Locate the cell with the specified text and output its (X, Y) center coordinate. 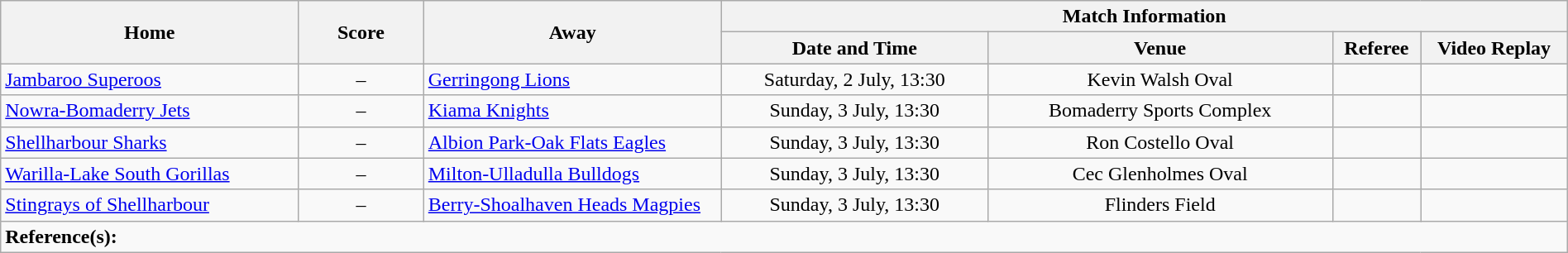
Cec Glenholmes Oval (1159, 174)
Albion Park-Oak Flats Eagles (572, 142)
Date and Time (854, 48)
Video Replay (1494, 48)
Referee (1376, 48)
Ron Costello Oval (1159, 142)
Kevin Walsh Oval (1159, 79)
Venue (1159, 48)
Shellharbour Sharks (150, 142)
Stingrays of Shellharbour (150, 205)
Bomaderry Sports Complex (1159, 111)
Berry-Shoalhaven Heads Magpies (572, 205)
Score (361, 32)
Match Information (1145, 17)
Warilla-Lake South Gorillas (150, 174)
Kiama Knights (572, 111)
Away (572, 32)
Nowra-Bomaderry Jets (150, 111)
Reference(s): (784, 236)
Milton-Ulladulla Bulldogs (572, 174)
Jambaroo Superoos (150, 79)
Flinders Field (1159, 205)
Home (150, 32)
Saturday, 2 July, 13:30 (854, 79)
Gerringong Lions (572, 79)
